Provide the (x, y) coordinate of the cell's center where the given text is located.  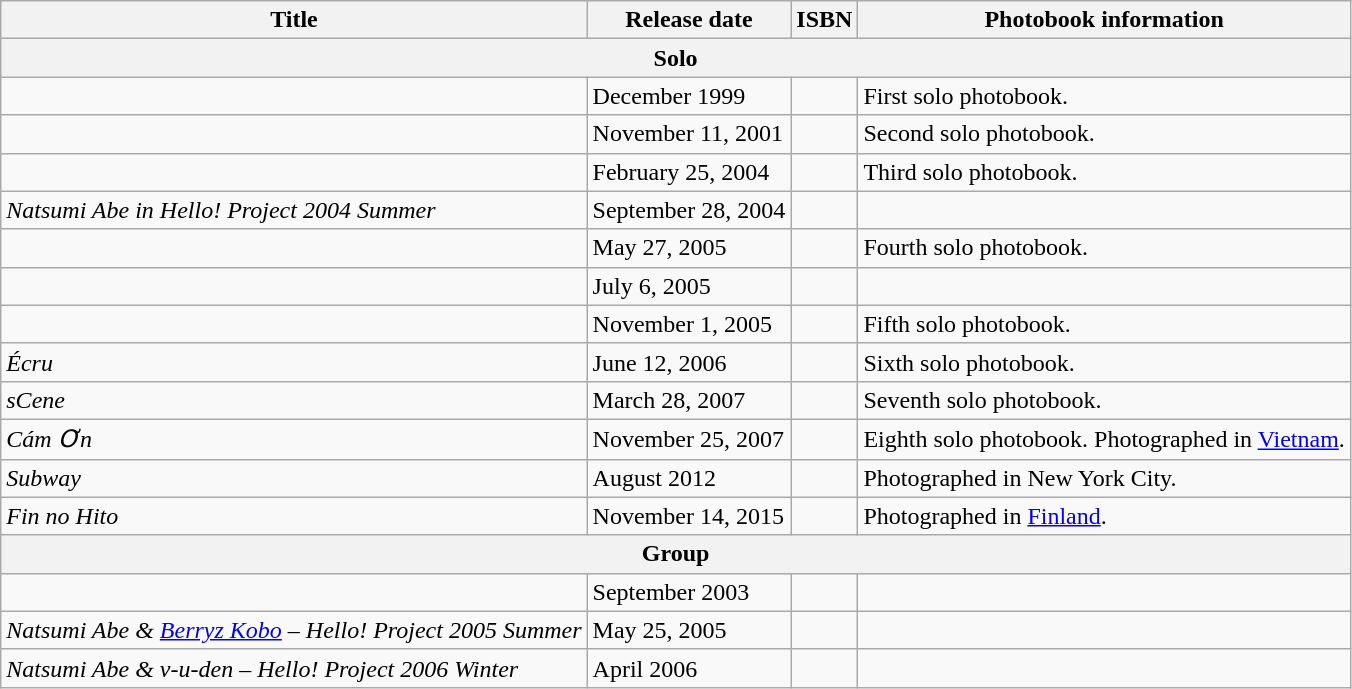
Fifth solo photobook. (1104, 324)
Second solo photobook. (1104, 134)
Seventh solo photobook. (1104, 400)
Group (676, 554)
Photographed in New York City. (1104, 478)
May 27, 2005 (689, 248)
Natsumi Abe & Berryz Kobo – Hello! Project 2005 Summer (294, 630)
Natsumi Abe in Hello! Project 2004 Summer (294, 210)
ISBN (824, 20)
March 28, 2007 (689, 400)
November 11, 2001 (689, 134)
Natsumi Abe & v-u-den – Hello! Project 2006 Winter (294, 668)
December 1999 (689, 96)
Third solo photobook. (1104, 172)
August 2012 (689, 478)
Écru (294, 362)
June 12, 2006 (689, 362)
November 25, 2007 (689, 439)
November 14, 2015 (689, 516)
February 25, 2004 (689, 172)
July 6, 2005 (689, 286)
Release date (689, 20)
Cám Ơn (294, 439)
Photographed in Finland. (1104, 516)
Solo (676, 58)
April 2006 (689, 668)
September 2003 (689, 592)
Fin no Hito (294, 516)
Subway (294, 478)
Fourth solo photobook. (1104, 248)
First solo photobook. (1104, 96)
Eighth solo photobook. Photographed in Vietnam. (1104, 439)
sCene (294, 400)
November 1, 2005 (689, 324)
May 25, 2005 (689, 630)
Sixth solo photobook. (1104, 362)
Title (294, 20)
September 28, 2004 (689, 210)
Photobook information (1104, 20)
